Determine the [X, Y] coordinate at the center of the cell enclosing the given text.  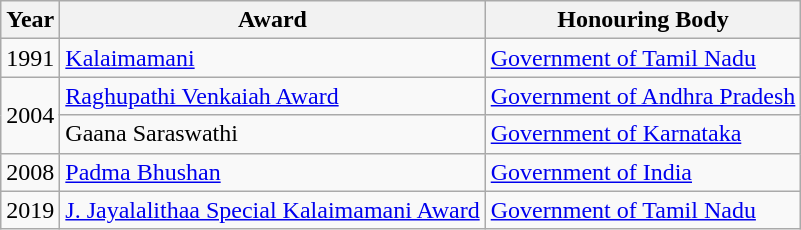
Kalaimamani [272, 58]
2004 [30, 115]
Honouring Body [643, 20]
1991 [30, 58]
Government of Andhra Pradesh [643, 96]
Year [30, 20]
Government of India [643, 172]
2008 [30, 172]
J. Jayalalithaa Special Kalaimamani Award [272, 210]
Award [272, 20]
Government of Karnataka [643, 134]
Gaana Saraswathi [272, 134]
2019 [30, 210]
Raghupathi Venkaiah Award [272, 96]
Padma Bhushan [272, 172]
